Locate the cell with the specified text and output its (X, Y) center coordinate. 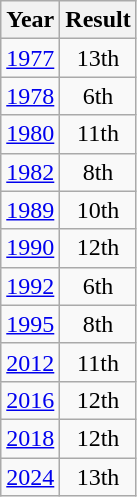
1982 (30, 172)
1990 (30, 248)
1992 (30, 286)
1980 (30, 134)
2018 (30, 438)
1995 (30, 324)
2016 (30, 400)
1978 (30, 96)
1989 (30, 210)
Result (98, 20)
10th (98, 210)
Year (30, 20)
2024 (30, 477)
2012 (30, 362)
1977 (30, 58)
